Identify which cell holds the provided text, then report its (x, y) central coordinate. 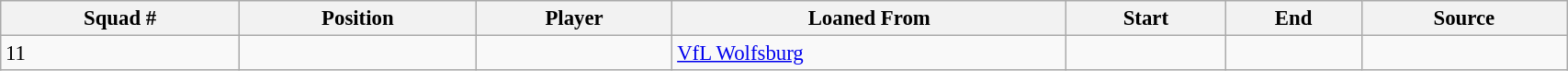
Source (1464, 18)
Loaned From (869, 18)
VfL Wolfsburg (869, 53)
Player (574, 18)
End (1293, 18)
Position (357, 18)
Start (1146, 18)
11 (120, 53)
Squad # (120, 18)
